Return (X, Y) of the center of cell containing provided text 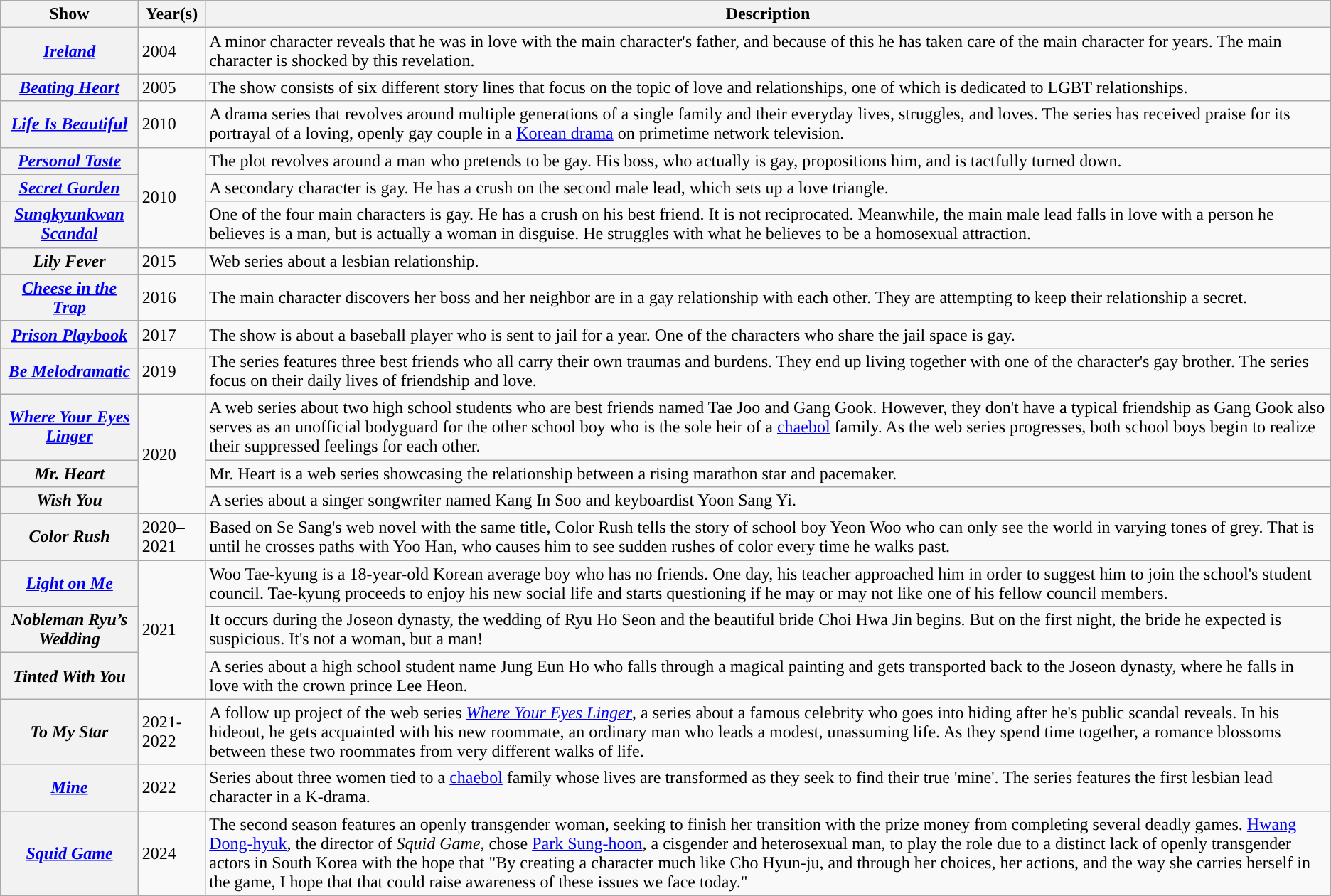
Color Rush (70, 538)
Prison Playbook (70, 334)
2019 (171, 371)
Mr. Heart (70, 473)
2020 (171, 454)
A series about a singer songwriter named Kang In Soo and keyboardist Yoon Sang Yi. (768, 501)
The show is about a baseball player who is sent to jail for a year. One of the characters who share the jail space is gay. (768, 334)
Personal Taste (70, 161)
2020–2021 (171, 538)
Year(s) (171, 14)
Squid Game (70, 853)
2016 (171, 297)
Show (70, 14)
Wish You (70, 501)
Life Is Beautiful (70, 124)
2022 (171, 788)
Web series about a lesbian relationship. (768, 261)
2005 (171, 87)
A secondary character is gay. He has a crush on the second male lead, which sets up a love triangle. (768, 188)
2024 (171, 853)
Be Melodramatic (70, 371)
2017 (171, 334)
Beating Heart (70, 87)
Cheese in the Trap (70, 297)
Ireland (70, 51)
2015 (171, 261)
2021- 2022 (171, 732)
Light on Me (70, 583)
2004 (171, 51)
Tinted With You (70, 676)
Sungkyunkwan Scandal (70, 225)
2021 (171, 630)
Nobleman Ryu’s Wedding (70, 630)
Mine (70, 788)
Where Your Eyes Linger (70, 427)
Description (768, 14)
To My Star (70, 732)
Secret Garden (70, 188)
Mr. Heart is a web series showcasing the relationship between a rising marathon star and pacemaker. (768, 473)
Lily Fever (70, 261)
The show consists of six different story lines that focus on the topic of love and relationships, one of which is dedicated to LGBT relationships. (768, 87)
The plot revolves around a man who pretends to be gay. His boss, who actually is gay, propositions him, and is tactfully turned down. (768, 161)
